Output the [x, y] coordinate of the center of the cell containing the given text.  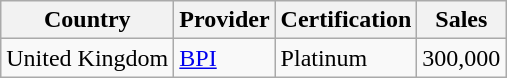
Country [88, 20]
Sales [462, 20]
300,000 [462, 58]
BPI [224, 58]
Platinum [346, 58]
Provider [224, 20]
United Kingdom [88, 58]
Certification [346, 20]
